Return the (x, y) coordinate for the center point of the cell that contains the specified text.  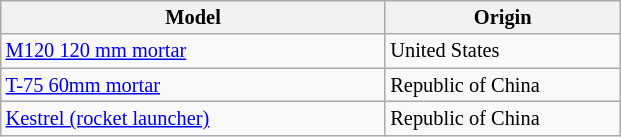
United States (502, 51)
Origin (502, 17)
Kestrel (rocket launcher) (194, 118)
M120 120 mm mortar (194, 51)
T-75 60mm mortar (194, 85)
Model (194, 17)
